Return (X, Y) of the center of cell containing provided text 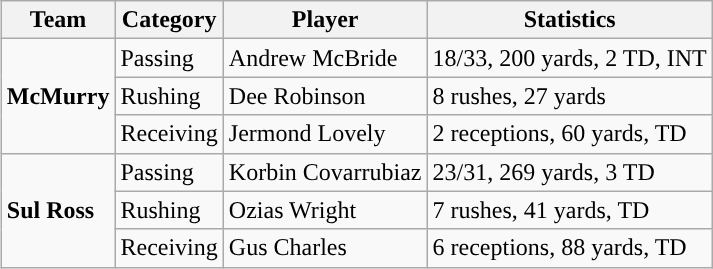
Andrew McBride (325, 58)
Sul Ross (58, 210)
Statistics (570, 20)
6 receptions, 88 yards, TD (570, 248)
8 rushes, 27 yards (570, 96)
Ozias Wright (325, 210)
McMurry (58, 96)
23/31, 269 yards, 3 TD (570, 172)
Dee Robinson (325, 96)
Jermond Lovely (325, 134)
Korbin Covarrubiaz (325, 172)
7 rushes, 41 yards, TD (570, 210)
Gus Charles (325, 248)
18/33, 200 yards, 2 TD, INT (570, 58)
Team (58, 20)
Category (169, 20)
Player (325, 20)
2 receptions, 60 yards, TD (570, 134)
